Determine the (x, y) coordinate at the center of the cell enclosing the given text.  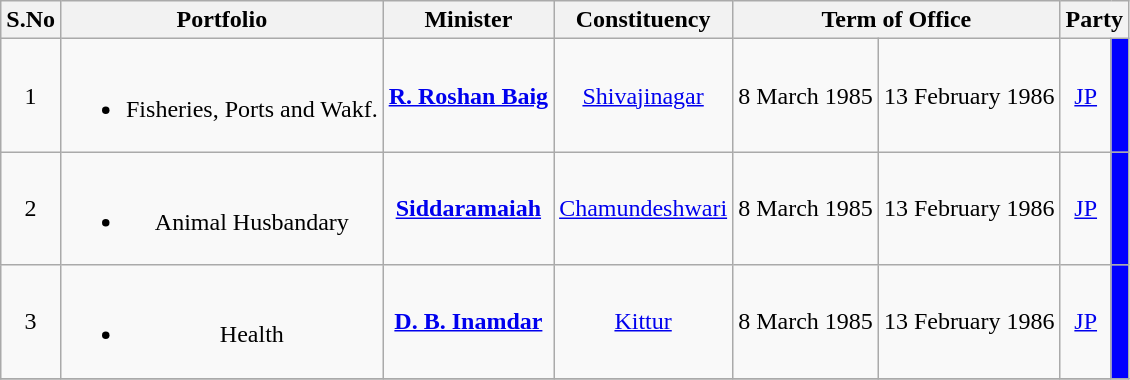
Health (222, 322)
Minister (468, 20)
Chamundeshwari (644, 208)
2 (31, 208)
Portfolio (222, 20)
Constituency (644, 20)
1 (31, 96)
D. B. Inamdar (468, 322)
Shivajinagar (644, 96)
Fisheries, Ports and Wakf. (222, 96)
3 (31, 322)
Party (1094, 20)
S.No (31, 20)
Term of Office (896, 20)
R. Roshan Baig (468, 96)
Kittur (644, 322)
Animal Husbandary (222, 208)
Siddaramaiah (468, 208)
